Locate the cell with the specified text and output its (x, y) center coordinate. 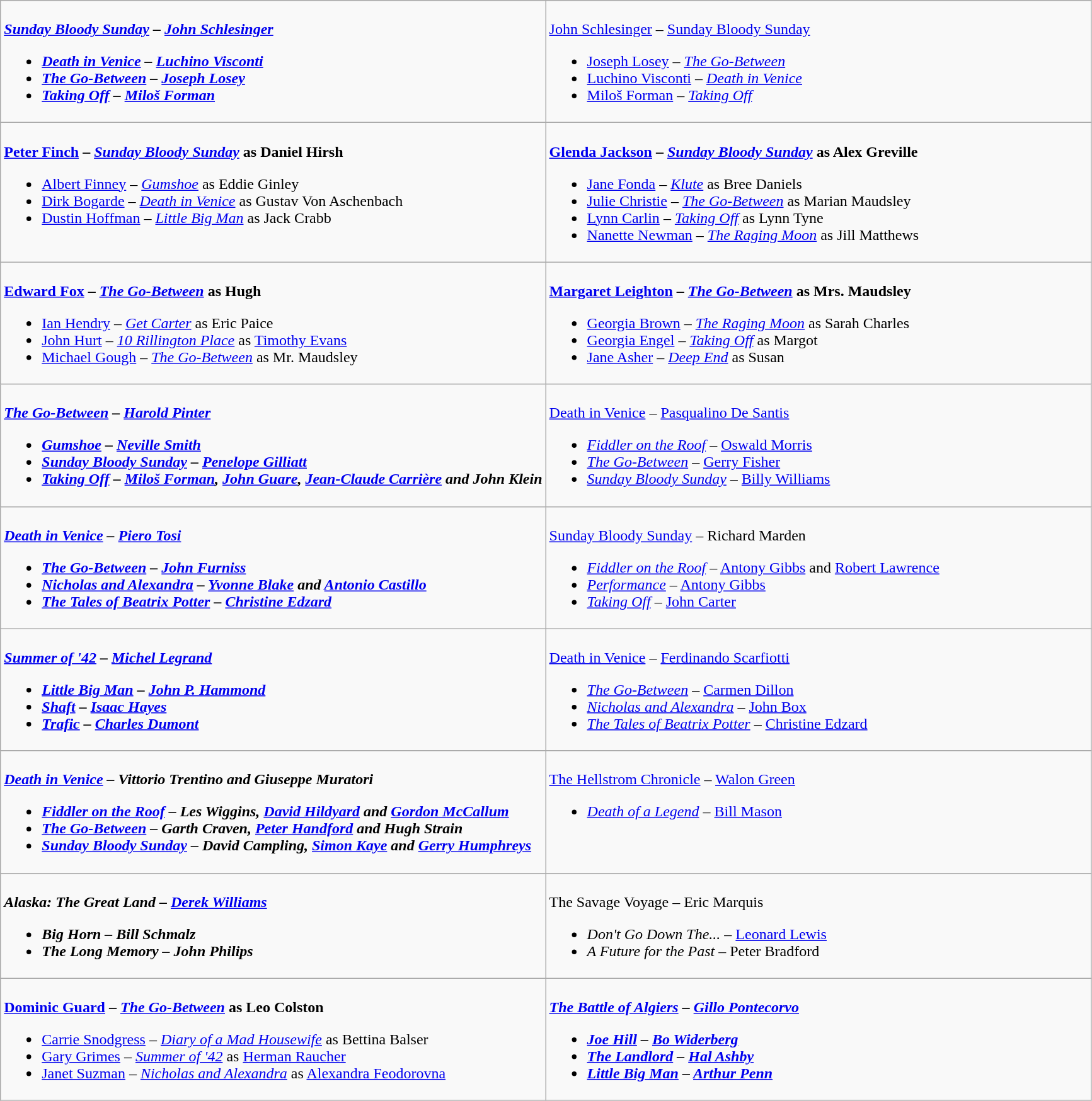
Death in Venice – Ferdinando ScarfiottiThe Go-Between – Carmen DillonNicholas and Alexandra – John BoxThe Tales of Beatrix Potter – Christine Edzard (818, 690)
The Savage Voyage – Eric MarquisDon't Go Down The... – Leonard LewisA Future for the Past – Peter Bradford (818, 926)
Death in Venice – Pasqualino De SantisFiddler on the Roof – Oswald MorrisThe Go-Between – Gerry FisherSunday Bloody Sunday – Billy Williams (818, 445)
Summer of '42 – Michel LegrandLittle Big Man – John P. HammondShaft – Isaac HayesTrafic – Charles Dumont (273, 690)
Sunday Bloody Sunday – Richard MardenFiddler on the Roof – Antony Gibbs and Robert LawrencePerformance – Antony GibbsTaking Off – John Carter (818, 568)
Alaska: The Great Land – Derek WilliamsBig Horn – Bill SchmalzThe Long Memory – John Philips (273, 926)
The Battle of Algiers – Gillo PontecorvoJoe Hill – Bo WiderbergThe Landlord – Hal AshbyLittle Big Man – Arthur Penn (818, 1039)
John Schlesinger – Sunday Bloody SundayJoseph Losey – The Go-BetweenLuchino Visconti – Death in VeniceMiloš Forman – Taking Off (818, 62)
Sunday Bloody Sunday – John SchlesingerDeath in Venice – Luchino ViscontiThe Go-Between – Joseph LoseyTaking Off – Miloš Forman (273, 62)
The Hellstrom Chronicle – Walon GreenDeath of a Legend – Bill Mason (818, 812)
